For the text-containing cell, return its midpoint in [x, y] coordinate format. 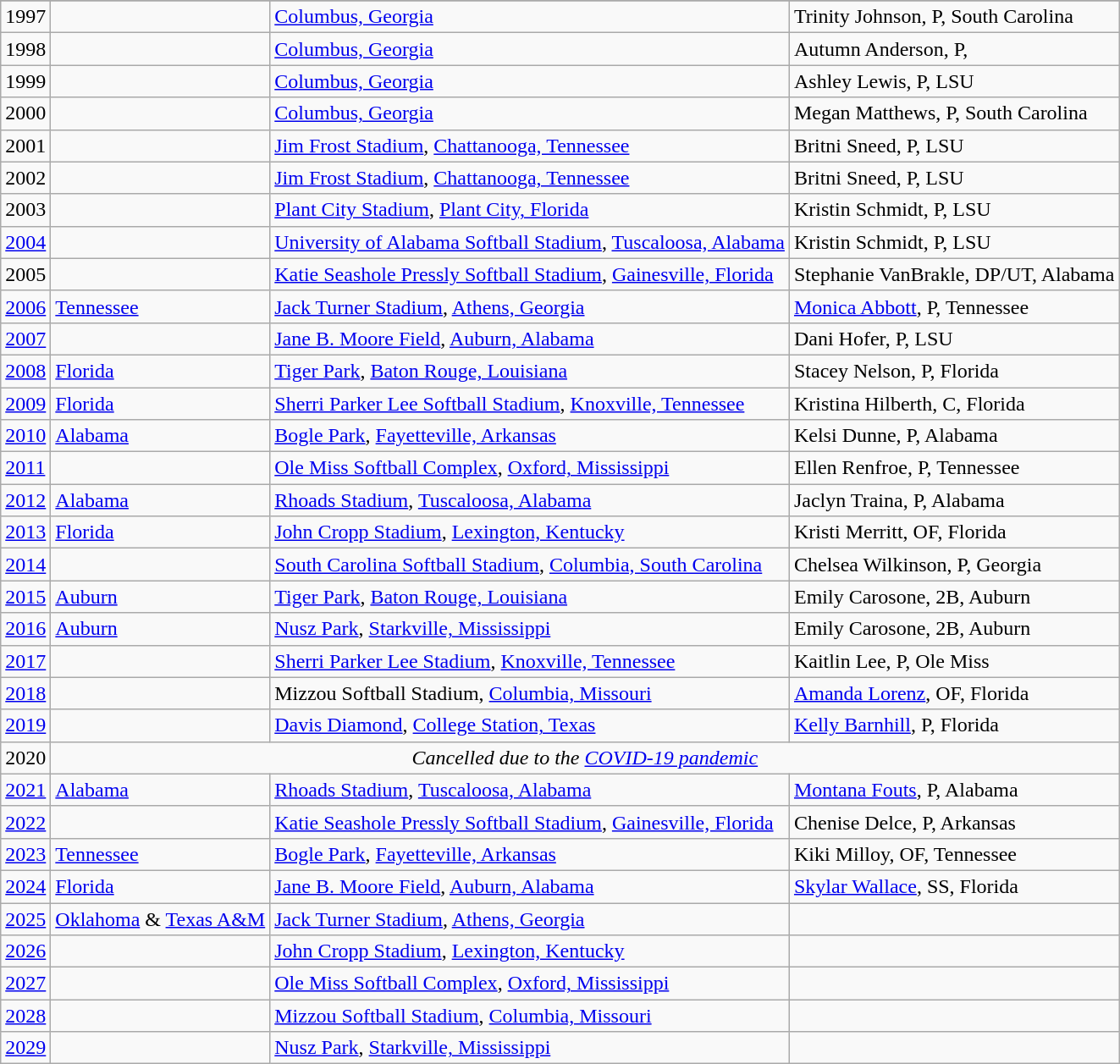
Jaclyn Traina, P, Alabama [953, 500]
2016 [25, 629]
2001 [25, 146]
Monica Abbott, P, Tennessee [953, 306]
Autumn Anderson, P, [953, 49]
2027 [25, 984]
Megan Matthews, P, South Carolina [953, 113]
Ashley Lewis, P, LSU [953, 81]
2022 [25, 822]
2013 [25, 532]
Cancelled due to the COVID-19 pandemic [585, 758]
2015 [25, 597]
Plant City Stadium, Plant City, Florida [530, 210]
Chenise Delce, P, Arkansas [953, 822]
Kelsi Dunne, P, Alabama [953, 436]
Sherri Parker Lee Softball Stadium, Knoxville, Tennessee [530, 404]
Kiki Milloy, OF, Tennessee [953, 854]
2002 [25, 178]
University of Alabama Softball Stadium, Tuscaloosa, Alabama [530, 242]
2028 [25, 1016]
1999 [25, 81]
2024 [25, 886]
2019 [25, 725]
Chelsea Wilkinson, P, Georgia [953, 565]
Davis Diamond, College Station, Texas [530, 725]
2000 [25, 113]
Kaitlin Lee, P, Ole Miss [953, 661]
Stacey Nelson, P, Florida [953, 371]
2005 [25, 274]
Trinity Johnson, P, South Carolina [953, 17]
2020 [25, 758]
Dani Hofer, P, LSU [953, 339]
South Carolina Softball Stadium, Columbia, South Carolina [530, 565]
Kristina Hilberth, C, Florida [953, 404]
Kristi Merritt, OF, Florida [953, 532]
Sherri Parker Lee Stadium, Knoxville, Tennessee [530, 661]
2006 [25, 306]
2029 [25, 1048]
2011 [25, 468]
Kelly Barnhill, P, Florida [953, 725]
2017 [25, 661]
2007 [25, 339]
2026 [25, 951]
2021 [25, 790]
2023 [25, 854]
Amanda Lorenz, OF, Florida [953, 693]
2018 [25, 693]
1997 [25, 17]
Stephanie VanBrakle, DP/UT, Alabama [953, 274]
2008 [25, 371]
Montana Fouts, P, Alabama [953, 790]
Skylar Wallace, SS, Florida [953, 886]
2025 [25, 918]
Ellen Renfroe, P, Tennessee [953, 468]
Oklahoma & Texas A&M [161, 918]
1998 [25, 49]
2014 [25, 565]
2012 [25, 500]
2010 [25, 436]
2009 [25, 404]
2003 [25, 210]
2004 [25, 242]
